Pinpoint the cell where the given text exists, returning its (x, y) midpoint coordinate. 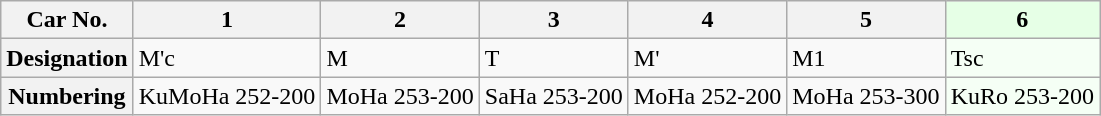
6 (1022, 20)
1 (227, 20)
KuMoHa 252-200 (227, 96)
Car No. (67, 20)
M1 (866, 58)
Tsc (1022, 58)
SaHa 253-200 (554, 96)
MoHa 253-300 (866, 96)
M (400, 58)
5 (866, 20)
Numbering (67, 96)
Designation (67, 58)
T (554, 58)
M' (707, 58)
3 (554, 20)
2 (400, 20)
MoHa 252-200 (707, 96)
4 (707, 20)
KuRo 253-200 (1022, 96)
M'c (227, 58)
MoHa 253-200 (400, 96)
